Provide the (x, y) coordinate of the cell's center where the given text is located.  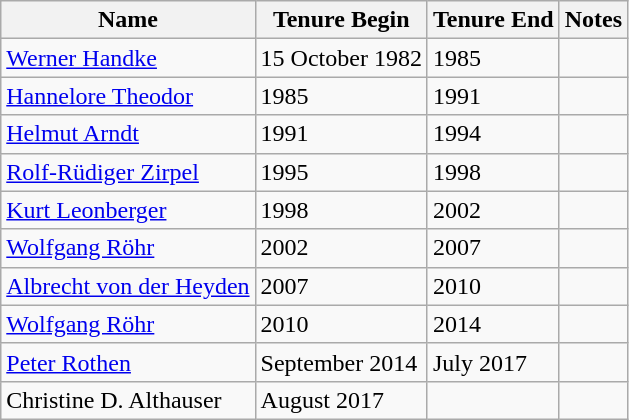
Helmut Arndt (128, 134)
Peter Rothen (128, 362)
Kurt Leonberger (128, 210)
September 2014 (341, 362)
15 October 1982 (341, 58)
2014 (493, 324)
Albrecht von der Heyden (128, 286)
Christine D. Althauser (128, 400)
Notes (593, 20)
Name (128, 20)
Tenure Begin (341, 20)
1995 (341, 172)
July 2017 (493, 362)
Hannelore Theodor (128, 96)
August 2017 (341, 400)
1994 (493, 134)
Werner Handke (128, 58)
Tenure End (493, 20)
Rolf-Rüdiger Zirpel (128, 172)
